Determine the [X, Y] coordinate at the center of the cell enclosing the given text.  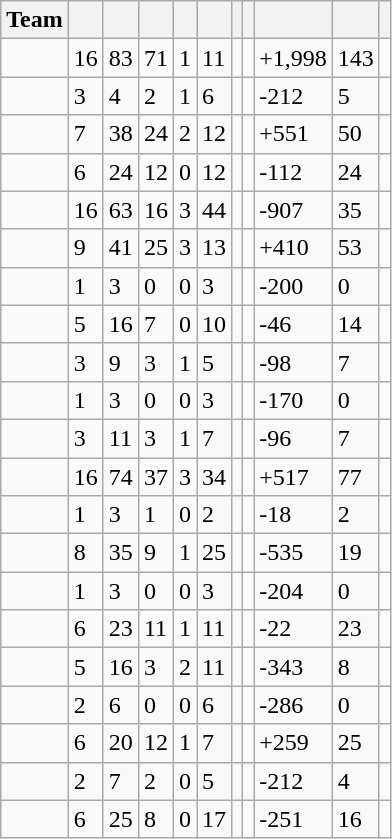
+410 [294, 248]
-170 [294, 400]
-22 [294, 629]
20 [120, 743]
14 [356, 324]
-18 [294, 515]
-251 [294, 819]
143 [356, 58]
74 [120, 477]
50 [356, 134]
10 [214, 324]
-343 [294, 667]
37 [156, 477]
-535 [294, 553]
-204 [294, 591]
17 [214, 819]
77 [356, 477]
38 [120, 134]
-907 [294, 210]
63 [120, 210]
-286 [294, 705]
-46 [294, 324]
13 [214, 248]
44 [214, 210]
-112 [294, 172]
-96 [294, 438]
53 [356, 248]
34 [214, 477]
+259 [294, 743]
-200 [294, 286]
+1,998 [294, 58]
-98 [294, 362]
Team [35, 20]
19 [356, 553]
+517 [294, 477]
41 [120, 248]
+551 [294, 134]
71 [156, 58]
83 [120, 58]
